Extract the [x, y] coordinate from the center of the cell holding the provided text.  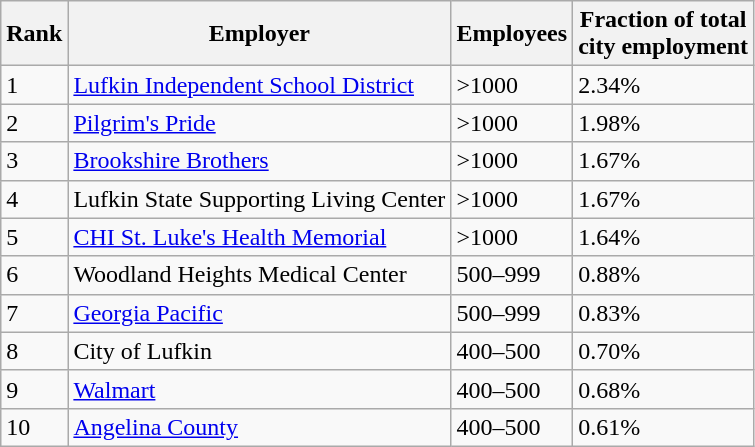
2 [34, 123]
CHI St. Luke's Health Memorial [260, 237]
6 [34, 275]
Rank [34, 34]
7 [34, 313]
9 [34, 389]
0.88% [664, 275]
1.98% [664, 123]
Brookshire Brothers [260, 161]
10 [34, 427]
5 [34, 237]
Lufkin State Supporting Living Center [260, 199]
Fraction of total city employment [664, 34]
0.68% [664, 389]
Employer [260, 34]
4 [34, 199]
Lufkin Independent School District [260, 85]
Employees [512, 34]
0.83% [664, 313]
Georgia Pacific [260, 313]
1.64% [664, 237]
City of Lufkin [260, 351]
8 [34, 351]
3 [34, 161]
1 [34, 85]
Walmart [260, 389]
2.34% [664, 85]
0.70% [664, 351]
Pilgrim's Pride [260, 123]
0.61% [664, 427]
Woodland Heights Medical Center [260, 275]
Angelina County [260, 427]
